Pinpoint the cell where the given text exists, returning its (X, Y) midpoint coordinate. 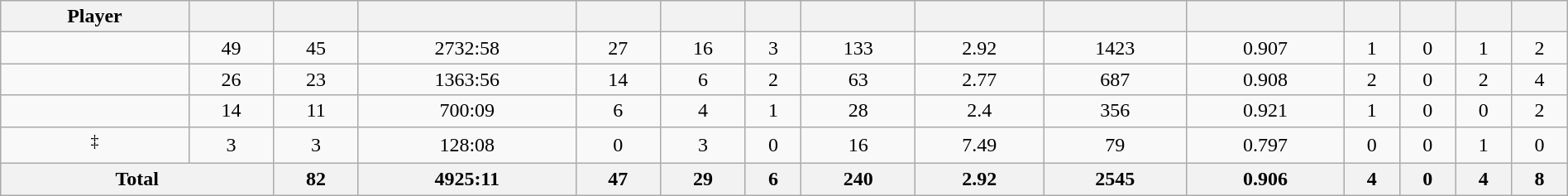
128:08 (466, 146)
133 (858, 48)
29 (703, 179)
‡ (94, 146)
Player (94, 17)
49 (232, 48)
2.4 (979, 111)
2732:58 (466, 48)
0.906 (1265, 179)
11 (316, 111)
1423 (1115, 48)
2.77 (979, 79)
45 (316, 48)
4925:11 (466, 179)
47 (619, 179)
23 (316, 79)
0.907 (1265, 48)
26 (232, 79)
687 (1115, 79)
0.797 (1265, 146)
82 (316, 179)
0.908 (1265, 79)
1363:56 (466, 79)
356 (1115, 111)
240 (858, 179)
Total (137, 179)
0.921 (1265, 111)
28 (858, 111)
7.49 (979, 146)
700:09 (466, 111)
2545 (1115, 179)
63 (858, 79)
8 (1540, 179)
27 (619, 48)
79 (1115, 146)
